Return the (X, Y) coordinate for the center point of the cell that contains the specified text.  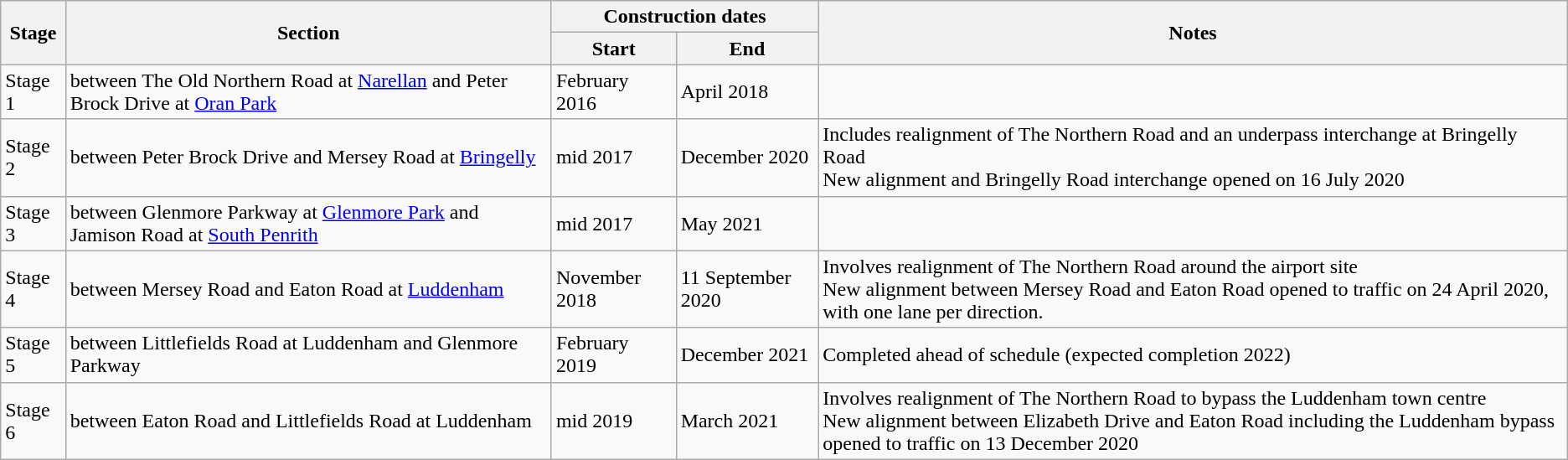
Construction dates (684, 17)
Notes (1193, 33)
End (747, 49)
February 2016 (613, 92)
February 2019 (613, 355)
April 2018 (747, 92)
mid 2019 (613, 421)
Stage 2 (34, 158)
December 2021 (747, 355)
Stage 1 (34, 92)
between Peter Brock Drive and Mersey Road at Bringelly (308, 158)
Stage 3 (34, 223)
Stage 6 (34, 421)
between Littlefields Road at Luddenham and Glenmore Parkway (308, 355)
Section (308, 33)
March 2021 (747, 421)
between Glenmore Parkway at Glenmore Park and Jamison Road at South Penrith (308, 223)
11 September 2020 (747, 289)
Stage 5 (34, 355)
May 2021 (747, 223)
Completed ahead of schedule (expected completion 2022) (1193, 355)
Start (613, 49)
between The Old Northern Road at Narellan and Peter Brock Drive at Oran Park (308, 92)
December 2020 (747, 158)
Stage (34, 33)
November 2018 (613, 289)
between Eaton Road and Littlefields Road at Luddenham (308, 421)
between Mersey Road and Eaton Road at Luddenham (308, 289)
Stage 4 (34, 289)
